Extract the [X, Y] coordinate from the center of the cell holding the provided text.  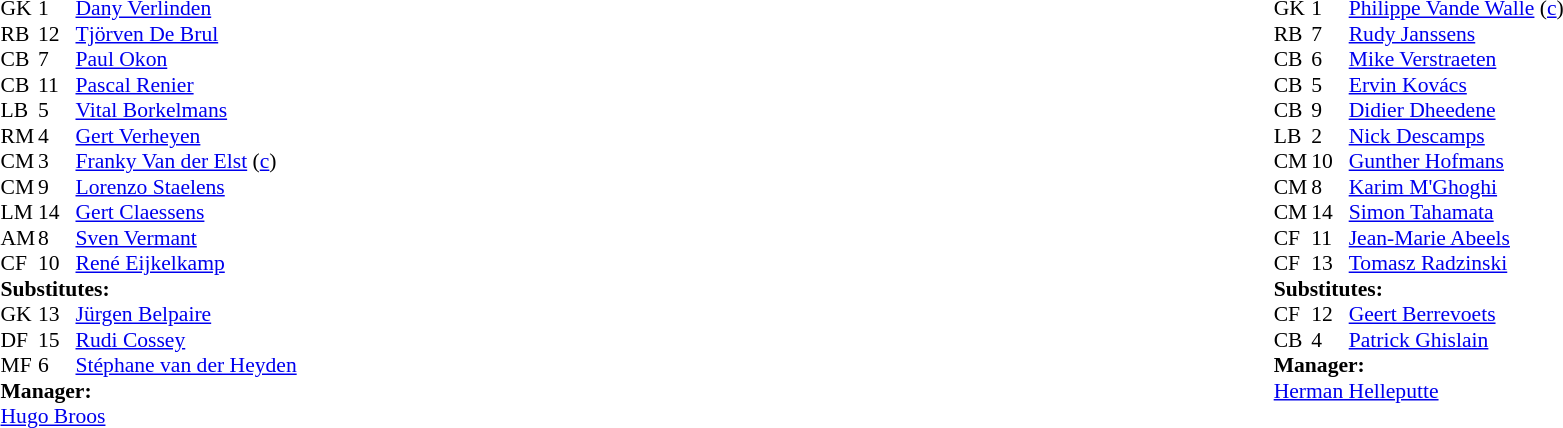
DF [19, 340]
Tjörven De Brul [186, 34]
GK [19, 315]
Rudi Cossey [186, 340]
Lorenzo Staelens [186, 187]
MF [19, 365]
Stéphane van der Heyden [186, 365]
Jürgen Belpaire [186, 315]
3 [57, 161]
LM [19, 213]
Manager: [148, 391]
Sven Vermant [186, 238]
Vital Borkelmans [186, 111]
Gert Verheyen [186, 136]
Substitutes: [148, 289]
Pascal Renier [186, 85]
Franky Van der Elst (c) [186, 161]
Gert Claessens [186, 213]
Paul Okon [186, 59]
2 [1330, 136]
René Eijkelkamp [186, 263]
AM [19, 238]
15 [57, 340]
RM [19, 136]
